Detect which cell encompasses the target text, then output its [X, Y] center coordinate. 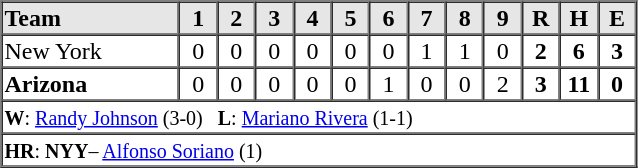
H [579, 18]
7 [427, 18]
HR: NYY– Alfonso Soriano (1) [319, 150]
Arizona [91, 84]
R [541, 18]
E [617, 18]
11 [579, 84]
5 [350, 18]
9 [503, 18]
8 [465, 18]
W: Randy Johnson (3-0) L: Mariano Rivera (1-1) [319, 116]
New York [91, 50]
Team [91, 18]
4 [312, 18]
